Provide the (x, y) coordinate of the cell's center where the given text is located.  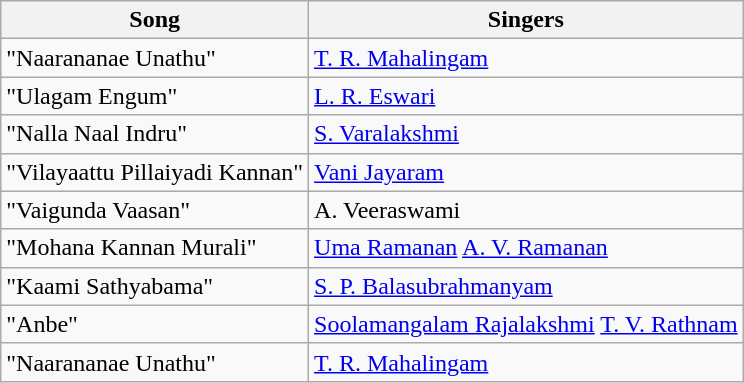
Vani Jayaram (526, 172)
"Kaami Sathyabama" (155, 286)
Uma Ramanan A. V. Ramanan (526, 248)
S. Varalakshmi (526, 134)
"Nalla Naal Indru" (155, 134)
"Vilayaattu Pillaiyadi Kannan" (155, 172)
"Vaigunda Vaasan" (155, 210)
L. R. Eswari (526, 96)
Soolamangalam Rajalakshmi T. V. Rathnam (526, 324)
Singers (526, 20)
"Mohana Kannan Murali" (155, 248)
S. P. Balasubrahmanyam (526, 286)
Song (155, 20)
"Ulagam Engum" (155, 96)
"Anbe" (155, 324)
A. Veeraswami (526, 210)
